Detect which cell encompasses the target text, then output its (X, Y) center coordinate. 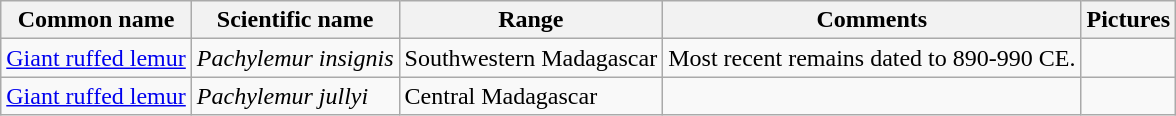
Southwestern Madagascar (531, 58)
Most recent remains dated to 890-990 CE. (872, 58)
Scientific name (295, 20)
Pictures (1128, 20)
Comments (872, 20)
Common name (96, 20)
Pachylemur insignis (295, 58)
Central Madagascar (531, 96)
Range (531, 20)
Pachylemur jullyi (295, 96)
